Return (X, Y) of the center of cell containing provided text 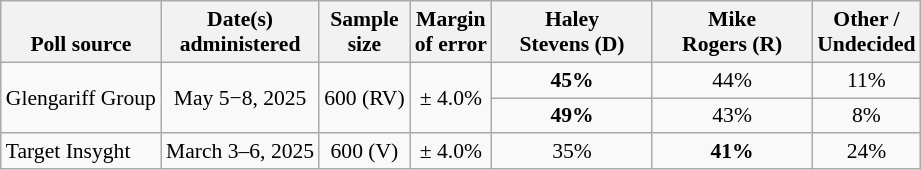
11% (866, 80)
May 5−8, 2025 (240, 98)
Date(s)administered (240, 32)
45% (572, 80)
35% (572, 152)
March 3–6, 2025 (240, 152)
HaleyStevens (D) (572, 32)
Marginof error (451, 32)
43% (732, 116)
8% (866, 116)
MikeRogers (R) (732, 32)
24% (866, 152)
44% (732, 80)
Target Insyght (81, 152)
49% (572, 116)
41% (732, 152)
600 (RV) (364, 98)
Other /Undecided (866, 32)
600 (V) (364, 152)
Poll source (81, 32)
Samplesize (364, 32)
Glengariff Group (81, 98)
